For the text-containing cell, return its midpoint in (X, Y) coordinate format. 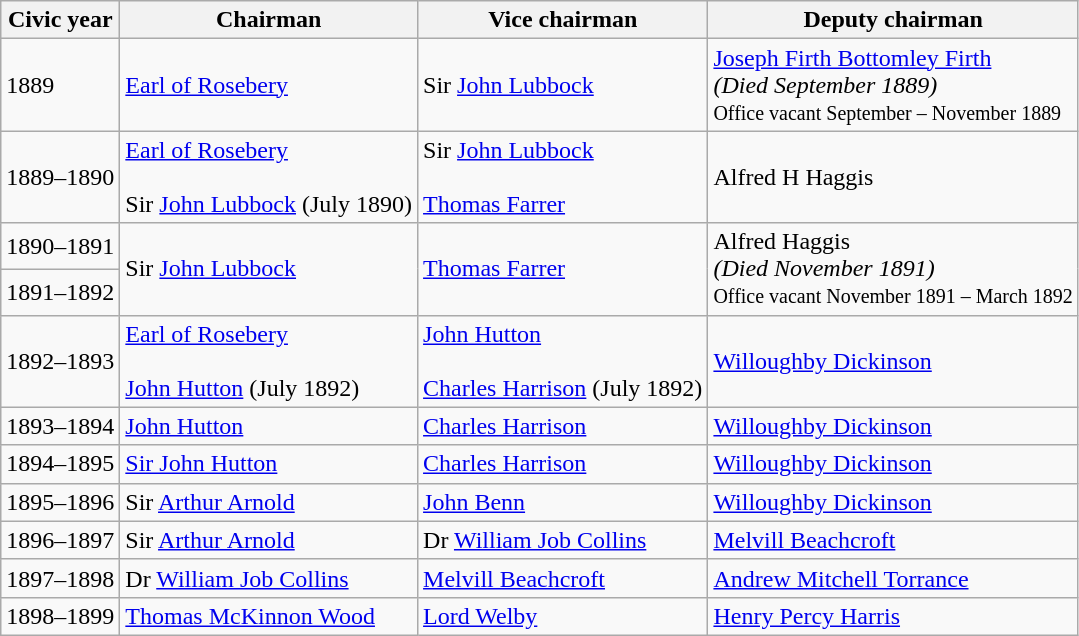
Earl of RoseberyJohn Hutton (July 1892) (269, 361)
1893–1894 (60, 426)
Earl of Rosebery (269, 85)
1891–1892 (60, 292)
Lord Welby (563, 616)
Civic year (60, 20)
Sir John LubbockThomas Farrer (563, 177)
Thomas McKinnon Wood (269, 616)
1890–1891 (60, 246)
1895–1896 (60, 502)
Henry Percy Harris (893, 616)
1889–1890 (60, 177)
1894–1895 (60, 464)
Chairman (269, 20)
Andrew Mitchell Torrance (893, 578)
John Hutton (269, 426)
Earl of RoseberySir John Lubbock (July 1890) (269, 177)
Alfred H Haggis (893, 177)
Thomas Farrer (563, 269)
1898–1899 (60, 616)
John HuttonCharles Harrison (July 1892) (563, 361)
Joseph Firth Bottomley Firth (Died September 1889)Office vacant September – November 1889 (893, 85)
John Benn (563, 502)
1889 (60, 85)
Vice chairman (563, 20)
Deputy chairman (893, 20)
1892–1893 (60, 361)
Sir John Hutton (269, 464)
Alfred Haggis (Died November 1891)Office vacant November 1891 – March 1892 (893, 269)
1896–1897 (60, 540)
1897–1898 (60, 578)
